Provide the (x, y) coordinate of the cell's center where the given text is located.  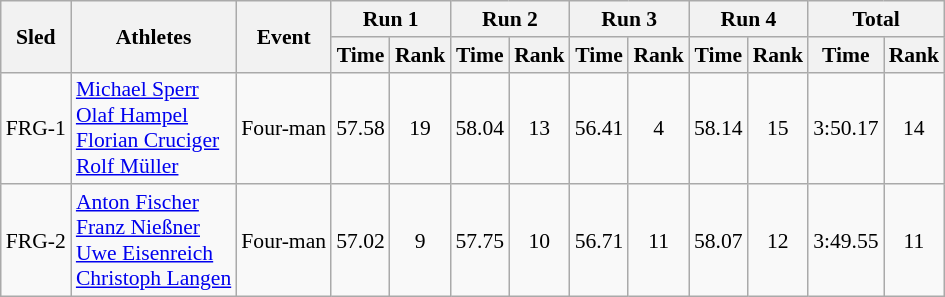
56.71 (600, 241)
57.75 (480, 241)
Anton FischerFranz NießnerUwe EisenreichChristoph Langen (154, 241)
Run 2 (510, 19)
Athletes (154, 36)
10 (540, 241)
15 (778, 128)
Sled (36, 36)
56.41 (600, 128)
Run 1 (390, 19)
Event (284, 36)
13 (540, 128)
14 (914, 128)
3:50.17 (846, 128)
Total (876, 19)
9 (420, 241)
3:49.55 (846, 241)
FRG-2 (36, 241)
Run 4 (748, 19)
58.14 (718, 128)
Michael SperrOlaf HampelFlorian CrucigerRolf Müller (154, 128)
FRG-1 (36, 128)
4 (658, 128)
57.58 (360, 128)
58.07 (718, 241)
57.02 (360, 241)
Run 3 (630, 19)
12 (778, 241)
58.04 (480, 128)
19 (420, 128)
